From the cell containing the given text, extract its center point as (x, y) coordinate. 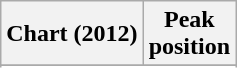
Peakposition (189, 34)
Chart (2012) (72, 34)
